For the text-containing cell, return its midpoint in [x, y] coordinate format. 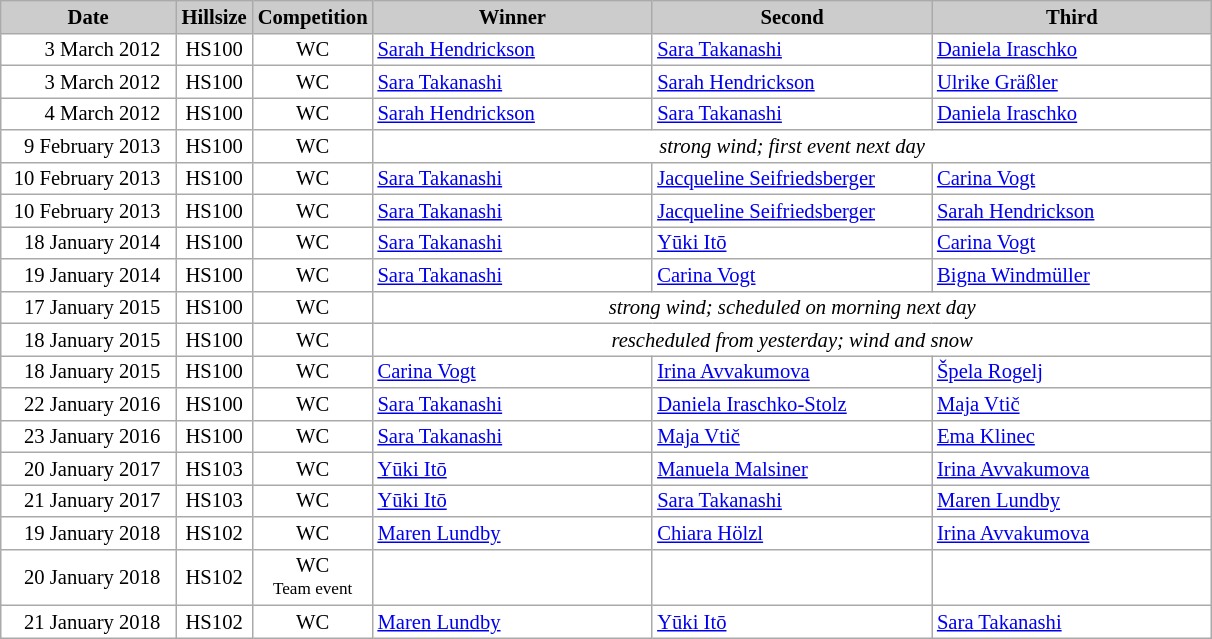
Manuela Malsiner [792, 468]
Third [1072, 16]
Ulrike Gräßler [1072, 81]
Chiara Hölzl [792, 532]
4 March 2012 [88, 113]
Competition [313, 16]
20 January 2017 [88, 468]
Daniela Iraschko-Stolz [792, 404]
22 January 2016 [88, 404]
18 January 2014 [88, 242]
Winner [513, 16]
23 January 2016 [88, 436]
21 January 2018 [88, 621]
20 January 2018 [88, 577]
9 February 2013 [88, 146]
Second [792, 16]
rescheduled from yesterday; wind and snow [792, 339]
Hillsize [214, 16]
Špela Rogelj [1072, 371]
19 January 2014 [88, 274]
strong wind; scheduled on morning next day [792, 307]
21 January 2017 [88, 500]
Date [88, 16]
WCTeam event [313, 577]
Bigna Windmüller [1072, 274]
strong wind; first event next day [792, 146]
Ema Klinec [1072, 436]
17 January 2015 [88, 307]
19 January 2018 [88, 532]
